Output the [X, Y] coordinate of the center of the cell containing the given text.  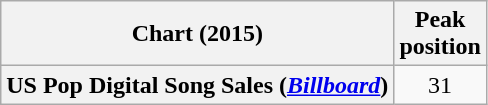
Chart (2015) [198, 34]
Peakposition [440, 34]
US Pop Digital Song Sales (Billboard) [198, 85]
31 [440, 85]
